Identify which cell holds the provided text, then report its [X, Y] central coordinate. 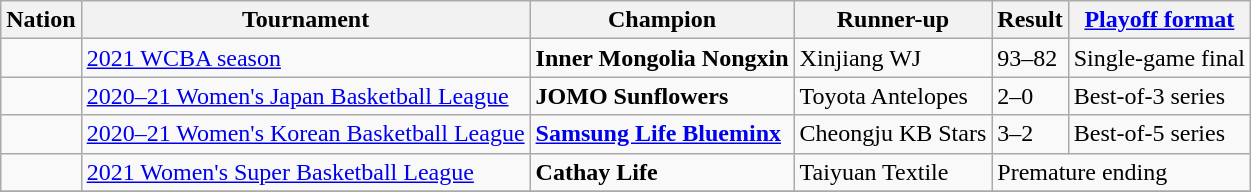
Tournament [306, 20]
Nation [41, 20]
Premature ending [1122, 172]
Cathay Life [662, 172]
JOMO Sunflowers [662, 96]
Best-of-5 series [1159, 134]
Runner-up [893, 20]
Playoff format [1159, 20]
Best-of-3 series [1159, 96]
Single-game final [1159, 58]
Inner Mongolia Nongxin [662, 58]
2–0 [1030, 96]
Cheongju KB Stars [893, 134]
Champion [662, 20]
Samsung Life Blueminx [662, 134]
3–2 [1030, 134]
Toyota Antelopes [893, 96]
2021 Women's Super Basketball League [306, 172]
2020–21 Women's Japan Basketball League [306, 96]
2020–21 Women's Korean Basketball League [306, 134]
Result [1030, 20]
2021 WCBA season [306, 58]
Xinjiang WJ [893, 58]
93–82 [1030, 58]
Taiyuan Textile [893, 172]
